For the text-containing cell, return its midpoint in [x, y] coordinate format. 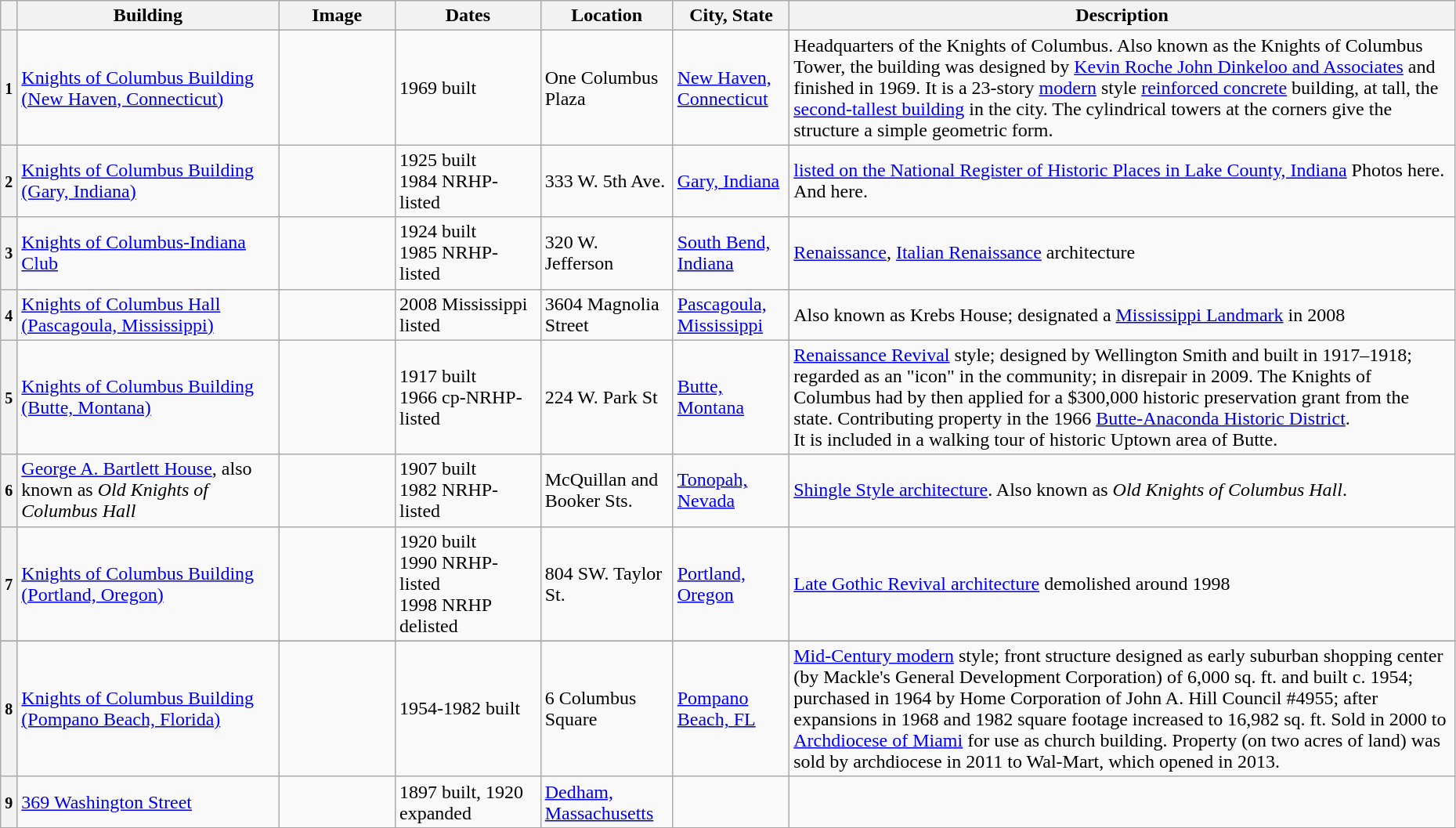
5 [9, 397]
New Haven, Connecticut [732, 88]
333 W. 5th Ave. [606, 181]
Knights of Columbus-Indiana Club [148, 253]
320 W. Jefferson [606, 253]
6 Columbus Square [606, 708]
Knights of Columbus Building (Butte, Montana) [148, 397]
1920 built1990 NRHP-listed1998 NRHP delisted [468, 584]
2008 Mississippi listed [468, 315]
listed on the National Register of Historic Places in Lake County, Indiana Photos here. And here. [1122, 181]
Knights of Columbus Building (Gary, Indiana) [148, 181]
Portland, Oregon [732, 584]
1907 built1982 NRHP-listed [468, 490]
1969 built [468, 88]
4 [9, 315]
Butte, Montana [732, 397]
Dedham, Massachusetts [606, 802]
Renaissance, Italian Renaissance architecture [1122, 253]
Knights of Columbus Hall (Pascagoula, Mississippi) [148, 315]
369 Washington Street [148, 802]
7 [9, 584]
Pompano Beach, FL [732, 708]
3 [9, 253]
Knights of Columbus Building (Pompano Beach, Florida) [148, 708]
3604 Magnolia Street [606, 315]
1925 built1984 NRHP-listed [468, 181]
Gary, Indiana [732, 181]
Knights of Columbus Building (New Haven, Connecticut) [148, 88]
Knights of Columbus Building (Portland, Oregon) [148, 584]
1954-1982 built [468, 708]
One Columbus Plaza [606, 88]
2 [9, 181]
9 [9, 802]
Description [1122, 16]
224 W. Park St [606, 397]
1917 built1966 cp-NRHP-listed [468, 397]
Location [606, 16]
8 [9, 708]
1897 built, 1920 expanded [468, 802]
Building [148, 16]
Late Gothic Revival architecture demolished around 1998 [1122, 584]
George A. Bartlett House, also known as Old Knights of Columbus Hall [148, 490]
6 [9, 490]
Also known as Krebs House; designated a Mississippi Landmark in 2008 [1122, 315]
1 [9, 88]
South Bend, Indiana [732, 253]
Shingle Style architecture. Also known as Old Knights of Columbus Hall. [1122, 490]
Dates [468, 16]
Image [337, 16]
City, State [732, 16]
Tonopah, Nevada [732, 490]
1924 built1985 NRHP-listed [468, 253]
Pascagoula, Mississippi [732, 315]
McQuillan and Booker Sts. [606, 490]
804 SW. Taylor St. [606, 584]
